Return [X, Y] of the center of cell containing provided text 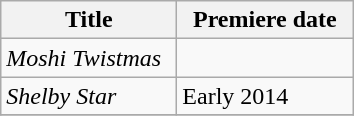
Premiere date [265, 20]
Moshi Twistmas [89, 58]
Title [89, 20]
Early 2014 [265, 96]
Shelby Star [89, 96]
